Output the [X, Y] coordinate of the center of the cell containing the given text.  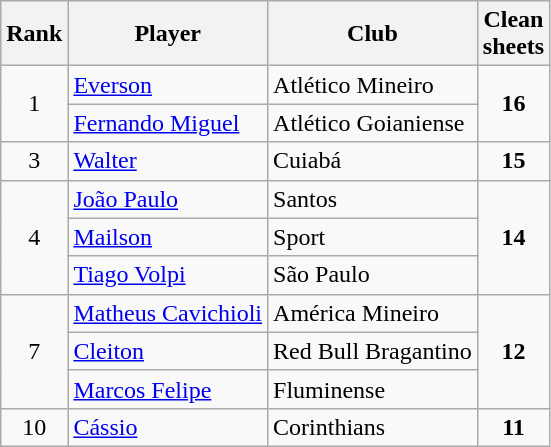
Walter [168, 161]
João Paulo [168, 199]
Red Bull Bragantino [373, 351]
Everson [168, 85]
14 [513, 237]
América Mineiro [373, 313]
Tiago Volpi [168, 275]
7 [34, 351]
Cássio [168, 427]
Cuiabá [373, 161]
Cleansheets [513, 34]
Cleiton [168, 351]
Fernando Miguel [168, 123]
12 [513, 351]
São Paulo [373, 275]
Rank [34, 34]
10 [34, 427]
Club [373, 34]
11 [513, 427]
Mailson [168, 237]
1 [34, 104]
Sport [373, 237]
Marcos Felipe [168, 389]
Player [168, 34]
Atlético Mineiro [373, 85]
Santos [373, 199]
Atlético Goianiense [373, 123]
4 [34, 237]
15 [513, 161]
16 [513, 104]
3 [34, 161]
Corinthians [373, 427]
Matheus Cavichioli [168, 313]
Fluminense [373, 389]
